Detect which cell encompasses the target text, then output its [x, y] center coordinate. 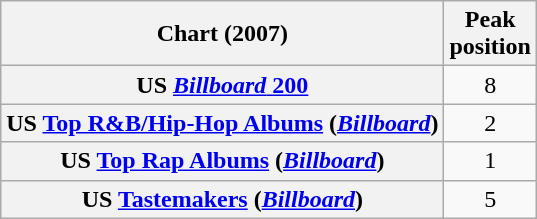
US Tastemakers (Billboard) [222, 199]
US Top R&B/Hip-Hop Albums (Billboard) [222, 123]
8 [490, 85]
US Top Rap Albums (Billboard) [222, 161]
1 [490, 161]
US Billboard 200 [222, 85]
Peakposition [490, 34]
Chart (2007) [222, 34]
2 [490, 123]
5 [490, 199]
